From the cell containing the given text, extract its center point as [X, Y] coordinate. 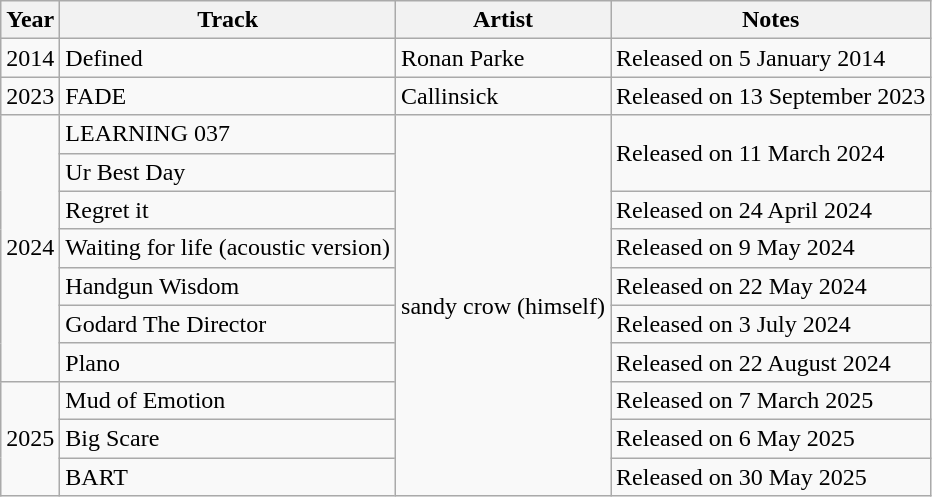
FADE [228, 96]
Callinsick [504, 96]
BART [228, 477]
Released on 13 September 2023 [771, 96]
Godard The Director [228, 324]
Artist [504, 20]
Year [30, 20]
Ur Best Day [228, 172]
2024 [30, 248]
Released on 5 January 2014 [771, 58]
sandy crow (himself) [504, 306]
Released on 9 May 2024 [771, 248]
Big Scare [228, 438]
Released on 22 August 2024 [771, 362]
2023 [30, 96]
2014 [30, 58]
Released on 6 May 2025 [771, 438]
Waiting for life (acoustic version) [228, 248]
Notes [771, 20]
Released on 11 March 2024 [771, 153]
Handgun Wisdom [228, 286]
Released on 3 July 2024 [771, 324]
2025 [30, 438]
Plano [228, 362]
Ronan Parke [504, 58]
Defined [228, 58]
Regret it [228, 210]
LEARNING 037 [228, 134]
Released on 24 April 2024 [771, 210]
Track [228, 20]
Released on 22 May 2024 [771, 286]
Released on 30 May 2025 [771, 477]
Released on 7 March 2025 [771, 400]
Mud of Emotion [228, 400]
